Extract the (X, Y) coordinate from the center of the cell holding the provided text.  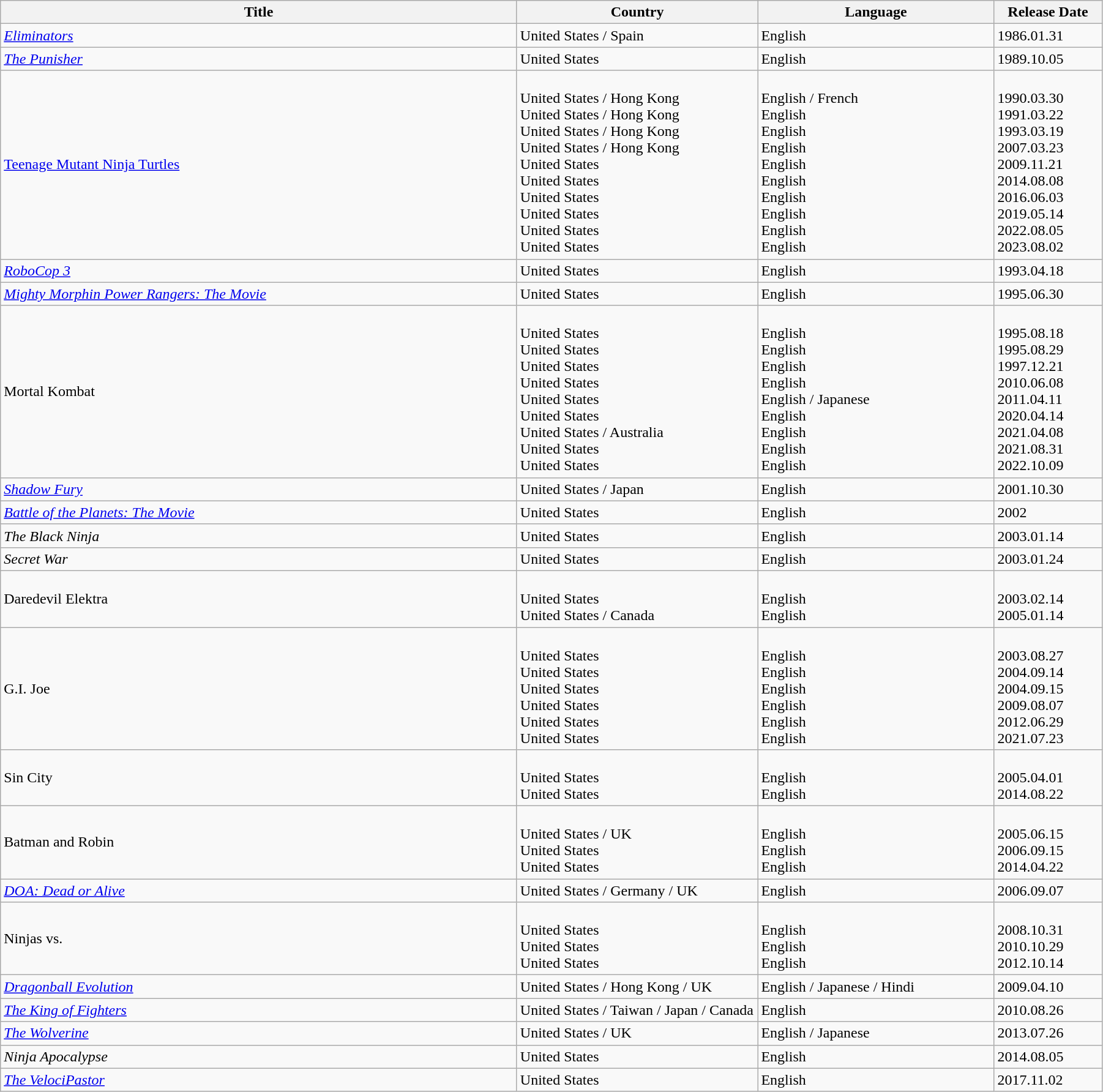
1986.01.31 (1048, 36)
2003.01.14 (1048, 536)
2003.01.24 (1048, 559)
English / FrenchEnglishEnglishEnglishEnglishEnglishEnglishEnglishEnglishEnglish (876, 165)
Eliminators (259, 36)
The Punisher (259, 59)
RoboCop 3 (259, 271)
The Wolverine (259, 1033)
Country (637, 12)
Title (259, 12)
United StatesUnited StatesUnited StatesUnited StatesUnited StatesUnited States (637, 688)
United States / Taiwan / Japan / Canada (637, 1010)
United StatesUnited States / Canada (637, 599)
2005.06.152006.09.152014.04.22 (1048, 842)
2010.08.26 (1048, 1010)
United States / Japan (637, 489)
Ninjas vs. (259, 939)
United States / Germany / UK (637, 891)
EnglishEnglishEnglishEnglishEnglish / JapaneseEnglishEnglishEnglishEnglish (876, 392)
Batman and Robin (259, 842)
Teenage Mutant Ninja Turtles (259, 165)
Daredevil Elektra (259, 599)
Sin City (259, 778)
United States / UK (637, 1033)
G.I. Joe (259, 688)
Dragonball Evolution (259, 987)
English / Japanese (876, 1033)
DOA: Dead or Alive (259, 891)
United States / UKUnited StatesUnited States (637, 842)
Release Date (1048, 12)
2005.04.012014.08.22 (1048, 778)
The VelociPastor (259, 1080)
Mighty Morphin Power Rangers: The Movie (259, 294)
2002 (1048, 512)
1993.04.18 (1048, 271)
United StatesUnited StatesUnited StatesUnited StatesUnited StatesUnited StatesUnited States / AustraliaUnited StatesUnited States (637, 392)
2003.02.142005.01.14 (1048, 599)
The Black Ninja (259, 536)
Language (876, 12)
Battle of the Planets: The Movie (259, 512)
1995.06.30 (1048, 294)
United StatesUnited States (637, 778)
United States / Hong Kong / UK (637, 987)
EnglishEnglishEnglishEnglishEnglishEnglish (876, 688)
Secret War (259, 559)
Shadow Fury (259, 489)
2006.09.07 (1048, 891)
Ninja Apocalypse (259, 1056)
1995.08.181995.08.291997.12.212010.06.082011.04.112020.04.142021.04.082021.08.312022.10.09 (1048, 392)
2013.07.26 (1048, 1033)
2009.04.10 (1048, 987)
English / Japanese / Hindi (876, 987)
2003.08.272004.09.142004.09.152009.08.072012.06.292021.07.23 (1048, 688)
2014.08.05 (1048, 1056)
2017.11.02 (1048, 1080)
1989.10.05 (1048, 59)
United States / Spain (637, 36)
2008.10.312010.10.292012.10.14 (1048, 939)
Mortal Kombat (259, 392)
2001.10.30 (1048, 489)
The King of Fighters (259, 1010)
1990.03.301991.03.221993.03.192007.03.232009.11.212014.08.082016.06.032019.05.142022.08.052023.08.02 (1048, 165)
United StatesUnited StatesUnited States (637, 939)
